Identify which cell holds the provided text, then report its [x, y] central coordinate. 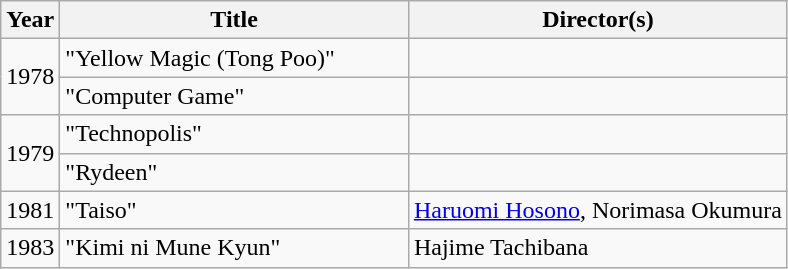
Haruomi Hosono, Norimasa Okumura [598, 210]
Hajime Tachibana [598, 248]
Year [30, 20]
"Rydeen" [234, 172]
"Kimi ni Mune Kyun" [234, 248]
1981 [30, 210]
Director(s) [598, 20]
"Yellow Magic (Tong Poo)" [234, 58]
1983 [30, 248]
Title [234, 20]
"Computer Game" [234, 96]
"Taiso" [234, 210]
1979 [30, 153]
1978 [30, 77]
"Technopolis" [234, 134]
